Output the (X, Y) coordinate of the center of the cell containing the given text.  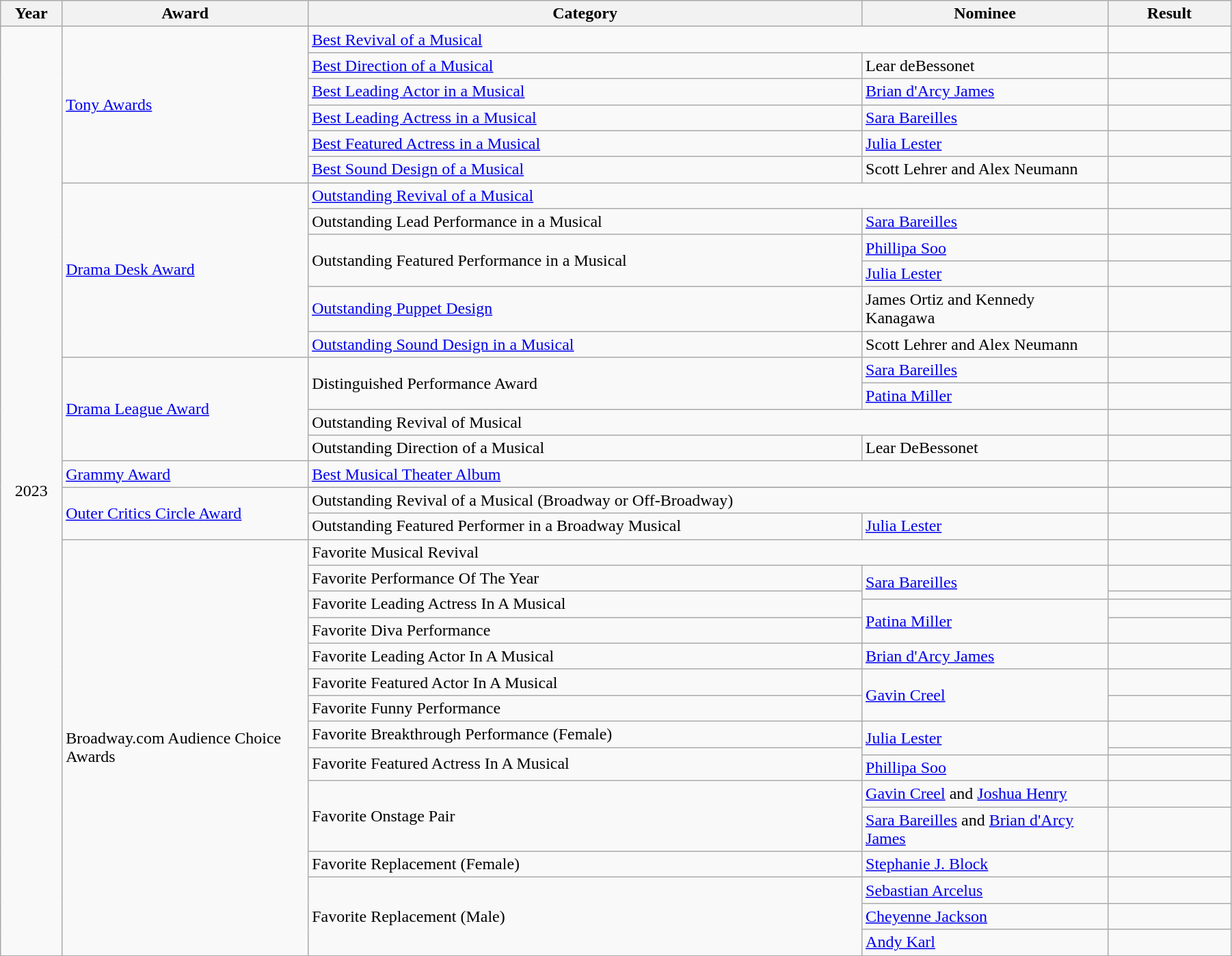
Outer Critics Circle Award (185, 513)
Favorite Replacement (Female) (585, 864)
Favorite Onstage Pair (585, 816)
Best Musical Theater Album (708, 474)
Favorite Replacement (Male) (585, 916)
Outstanding Direction of a Musical (585, 448)
Outstanding Revival of a Musical (708, 195)
Outstanding Puppet Design (585, 309)
Grammy Award (185, 474)
Gavin Creel and Joshua Henry (985, 794)
Result (1169, 14)
Favorite Performance Of The Year (585, 578)
James Ortiz and Kennedy Kanagawa (985, 309)
Lear DeBessonet (985, 448)
Sebastian Arcelus (985, 890)
Lear deBessonet (985, 66)
Sara Bareilles and Brian d'Arcy James (985, 830)
Category (585, 14)
Favorite Leading Actress In A Musical (585, 604)
Drama League Award (185, 409)
Favorite Diva Performance (585, 630)
Outstanding Lead Performance in a Musical (585, 221)
Best Revival of a Musical (708, 40)
Award (185, 14)
Outstanding Revival of Musical (708, 422)
Favorite Featured Actor In A Musical (585, 682)
Distinguished Performance Award (585, 383)
Outstanding Featured Performer in a Broadway Musical (585, 526)
Andy Karl (985, 942)
Favorite Breakthrough Performance (Female) (585, 734)
Best Direction of a Musical (585, 66)
Drama Desk Award (185, 269)
Favorite Musical Revival (708, 552)
Favorite Featured Actress In A Musical (585, 764)
Outstanding Revival of a Musical (Broadway or Off-Broadway) (708, 500)
Outstanding Sound Design in a Musical (585, 344)
Best Leading Actor in a Musical (585, 92)
Best Featured Actress in a Musical (585, 144)
Stephanie J. Block (985, 864)
Best Sound Design of a Musical (585, 169)
Cheyenne Jackson (985, 916)
Favorite Funny Performance (585, 708)
Year (31, 14)
Best Leading Actress in a Musical (585, 118)
Broadway.com Audience Choice Awards (185, 748)
2023 (31, 491)
Favorite Leading Actor In A Musical (585, 656)
Tony Awards (185, 105)
Outstanding Featured Performance in a Musical (585, 260)
Gavin Creel (985, 695)
Nominee (985, 14)
